Detect which cell encompasses the target text, then output its (X, Y) center coordinate. 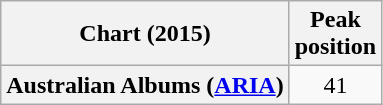
Peakposition (335, 34)
41 (335, 85)
Australian Albums (ARIA) (145, 85)
Chart (2015) (145, 34)
